Search for the cell housing the specified text and yield its (x, y) center coordinate. 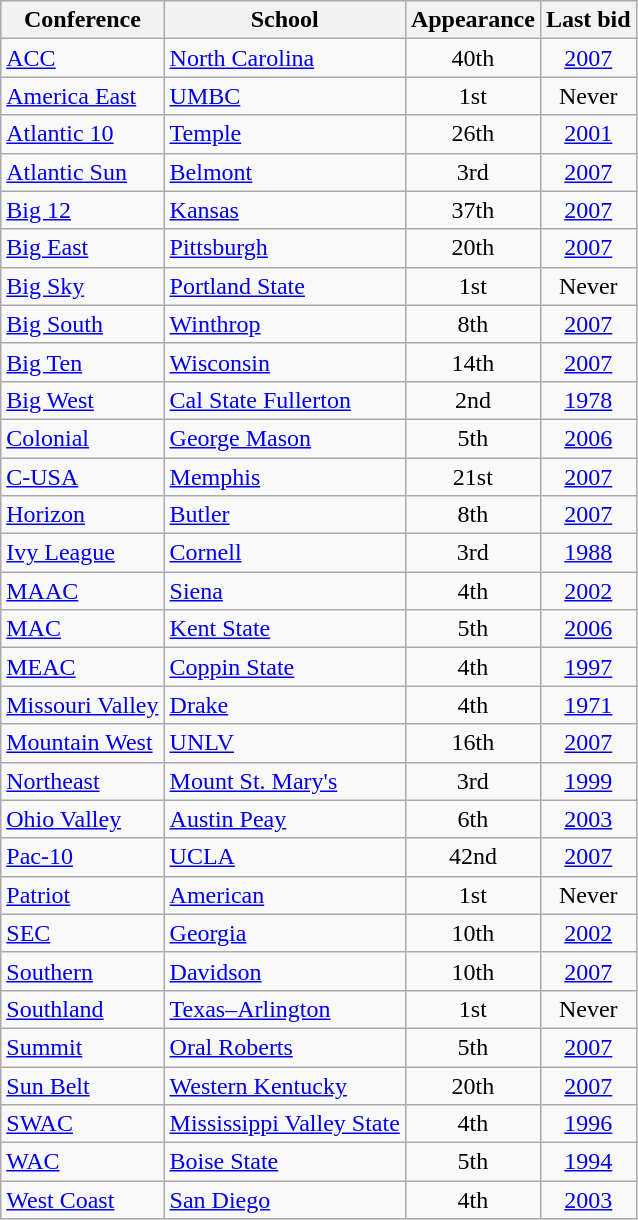
Horizon (82, 515)
1978 (588, 400)
Texas–Arlington (284, 1009)
6th (472, 819)
Appearance (472, 20)
SWAC (82, 1124)
Austin Peay (284, 819)
2nd (472, 400)
Mountain West (82, 743)
Atlantic Sun (82, 172)
Big South (82, 324)
1996 (588, 1124)
Mississippi Valley State (284, 1124)
Western Kentucky (284, 1085)
Cal State Fullerton (284, 400)
Big Sky (82, 286)
Sun Belt (82, 1085)
Conference (82, 20)
San Diego (284, 1200)
Big East (82, 248)
Temple (284, 134)
Wisconsin (284, 362)
Summit (82, 1047)
Memphis (284, 477)
Belmont (284, 172)
American (284, 895)
America East (82, 96)
21st (472, 477)
Southland (82, 1009)
14th (472, 362)
MAAC (82, 591)
MEAC (82, 667)
Colonial (82, 438)
C-USA (82, 477)
40th (472, 58)
UNLV (284, 743)
Kansas (284, 210)
16th (472, 743)
Oral Roberts (284, 1047)
SEC (82, 933)
26th (472, 134)
Winthrop (284, 324)
Boise State (284, 1162)
1994 (588, 1162)
George Mason (284, 438)
Cornell (284, 553)
Atlantic 10 (82, 134)
Big West (82, 400)
1988 (588, 553)
Last bid (588, 20)
Drake (284, 705)
Southern (82, 971)
Coppin State (284, 667)
School (284, 20)
Siena (284, 591)
WAC (82, 1162)
Butler (284, 515)
Big 12 (82, 210)
North Carolina (284, 58)
West Coast (82, 1200)
Kent State (284, 629)
Ivy League (82, 553)
Northeast (82, 781)
Big Ten (82, 362)
Pittsburgh (284, 248)
Davidson (284, 971)
Patriot (82, 895)
2001 (588, 134)
MAC (82, 629)
Ohio Valley (82, 819)
Pac-10 (82, 857)
UCLA (284, 857)
Portland State (284, 286)
UMBC (284, 96)
37th (472, 210)
1999 (588, 781)
1997 (588, 667)
42nd (472, 857)
Missouri Valley (82, 705)
Georgia (284, 933)
ACC (82, 58)
Mount St. Mary's (284, 781)
1971 (588, 705)
